Locate the cell with the specified text and output its (x, y) center coordinate. 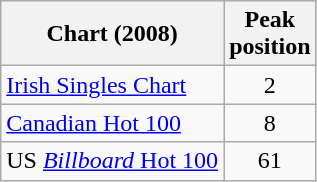
Chart (2008) (112, 34)
2 (270, 85)
Canadian Hot 100 (112, 123)
Irish Singles Chart (112, 85)
US Billboard Hot 100 (112, 161)
61 (270, 161)
Peakposition (270, 34)
8 (270, 123)
